Determine the (x, y) coordinate at the center of the cell enclosing the given text.  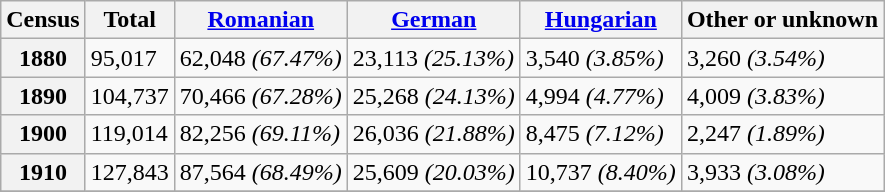
3,540 (3.85%) (600, 58)
German (434, 20)
1900 (43, 134)
1890 (43, 96)
62,048 (67.47%) (260, 58)
26,036 (21.88%) (434, 134)
4,009 (3.83%) (782, 96)
23,113 (25.13%) (434, 58)
119,014 (130, 134)
3,260 (3.54%) (782, 58)
87,564 (68.49%) (260, 172)
Hungarian (600, 20)
2,247 (1.89%) (782, 134)
104,737 (130, 96)
Census (43, 20)
1880 (43, 58)
127,843 (130, 172)
Other or unknown (782, 20)
3,933 (3.08%) (782, 172)
25,268 (24.13%) (434, 96)
82,256 (69.11%) (260, 134)
4,994 (4.77%) (600, 96)
8,475 (7.12%) (600, 134)
Romanian (260, 20)
95,017 (130, 58)
25,609 (20.03%) (434, 172)
70,466 (67.28%) (260, 96)
10,737 (8.40%) (600, 172)
1910 (43, 172)
Total (130, 20)
